Capture the cell that displays the provided text and extract its (x, y) central coordinate. 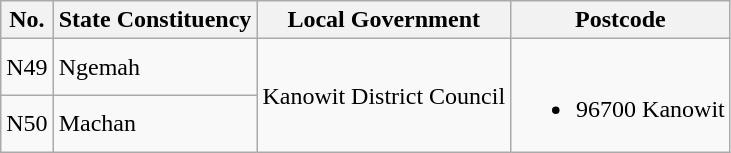
N49 (27, 68)
Kanowit District Council (384, 96)
96700 Kanowit (621, 96)
N50 (27, 124)
Ngemah (155, 68)
Machan (155, 124)
Local Government (384, 20)
Postcode (621, 20)
No. (27, 20)
State Constituency (155, 20)
